Pinpoint the cell where the given text exists, returning its [X, Y] midpoint coordinate. 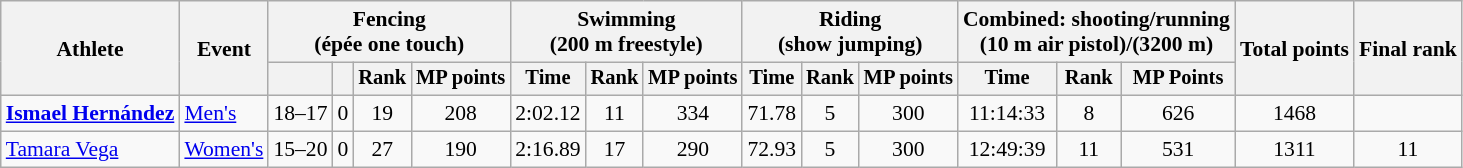
Combined: shooting/running(10 m air pistol)/(3200 m) [1096, 32]
12:49:39 [1007, 150]
290 [692, 150]
18–17 [300, 114]
626 [1178, 114]
8 [1088, 114]
334 [692, 114]
Athlete [90, 48]
Women's [224, 150]
72.93 [772, 150]
71.78 [772, 114]
2:16.89 [548, 150]
19 [382, 114]
15–20 [300, 150]
208 [460, 114]
2:02.12 [548, 114]
1311 [1294, 150]
11:14:33 [1007, 114]
Event [224, 48]
1468 [1294, 114]
17 [615, 150]
531 [1178, 150]
Final rank [1408, 48]
Tamara Vega [90, 150]
Men's [224, 114]
Swimming(200 m freestyle) [626, 32]
Ismael Hernández [90, 114]
27 [382, 150]
Total points [1294, 48]
Riding(show jumping) [850, 32]
Fencing(épée one touch) [389, 32]
190 [460, 150]
MP Points [1178, 79]
